Search for the cell housing the specified text and yield its [X, Y] center coordinate. 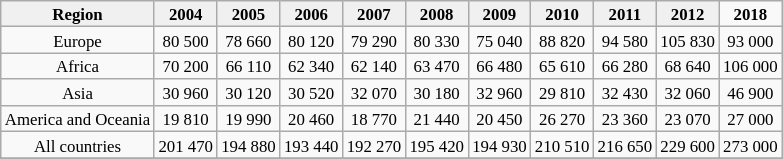
210 510 [562, 145]
62 140 [374, 66]
32 960 [500, 93]
106 000 [750, 66]
30 960 [186, 93]
2018 [750, 14]
2008 [436, 14]
194 880 [248, 145]
23 360 [626, 119]
18 770 [374, 119]
93 000 [750, 40]
20 460 [312, 119]
229 600 [688, 145]
70 200 [186, 66]
32 070 [374, 93]
192 270 [374, 145]
78 660 [248, 40]
All countries [78, 145]
65 610 [562, 66]
Europe [78, 40]
19 810 [186, 119]
62 340 [312, 66]
2009 [500, 14]
46 900 [750, 93]
2006 [312, 14]
66 480 [500, 66]
27 000 [750, 119]
68 640 [688, 66]
32 060 [688, 93]
80 120 [312, 40]
America and Oceania [78, 119]
2004 [186, 14]
23 070 [688, 119]
273 000 [750, 145]
Africa [78, 66]
30 120 [248, 93]
193 440 [312, 145]
2010 [562, 14]
20 450 [500, 119]
195 420 [436, 145]
75 040 [500, 40]
80 330 [436, 40]
30 520 [312, 93]
94 580 [626, 40]
88 820 [562, 40]
2005 [248, 14]
79 290 [374, 40]
66 110 [248, 66]
201 470 [186, 145]
30 180 [436, 93]
66 280 [626, 66]
19 990 [248, 119]
Asia [78, 93]
29 810 [562, 93]
63 470 [436, 66]
105 830 [688, 40]
Region [78, 14]
2007 [374, 14]
2012 [688, 14]
2011 [626, 14]
21 440 [436, 119]
194 930 [500, 145]
26 270 [562, 119]
32 430 [626, 93]
216 650 [626, 145]
80 500 [186, 40]
